Pinpoint the cell where the given text exists, returning its (X, Y) midpoint coordinate. 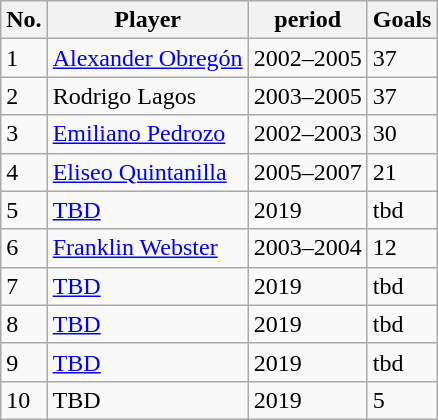
Franklin Webster (148, 248)
21 (402, 172)
9 (24, 362)
7 (24, 286)
No. (24, 20)
2 (24, 96)
8 (24, 324)
2003–2004 (308, 248)
Eliseo Quintanilla (148, 172)
3 (24, 134)
6 (24, 248)
Rodrigo Lagos (148, 96)
12 (402, 248)
2003–2005 (308, 96)
2005–2007 (308, 172)
Emiliano Pedrozo (148, 134)
period (308, 20)
10 (24, 400)
2002–2005 (308, 58)
4 (24, 172)
30 (402, 134)
1 (24, 58)
Player (148, 20)
Goals (402, 20)
2002–2003 (308, 134)
Alexander Obregón (148, 58)
